Find where the given text appears and provide that cell's center as (X, Y) coordinate. 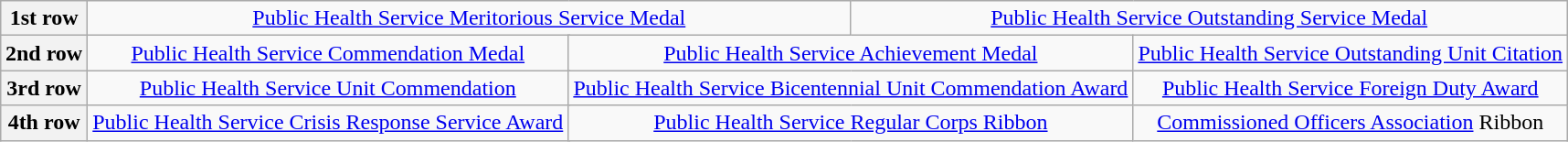
1st row (44, 18)
Public Health Service Outstanding Unit Citation (1351, 53)
Commissioned Officers Association Ribbon (1351, 123)
Public Health Service Foreign Duty Award (1351, 88)
Public Health Service Commendation Medal (328, 53)
2nd row (44, 53)
Public Health Service Outstanding Service Medal (1210, 18)
3rd row (44, 88)
Public Health Service Unit Commendation (328, 88)
4th row (44, 123)
Public Health Service Bicentennial Unit Commendation Award (851, 88)
Public Health Service Achievement Medal (851, 53)
Public Health Service Regular Corps Ribbon (851, 123)
Public Health Service Meritorious Service Medal (470, 18)
Public Health Service Crisis Response Service Award (328, 123)
